Scan for the cell matching the given text and deliver its (x, y) coordinate at center. 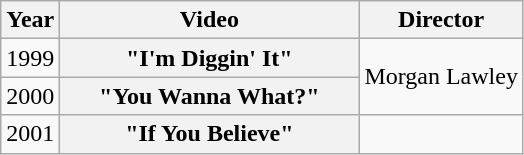
Video (210, 20)
Year (30, 20)
2000 (30, 96)
1999 (30, 58)
"I'm Diggin' It" (210, 58)
"You Wanna What?" (210, 96)
Morgan Lawley (442, 77)
Director (442, 20)
"If You Believe" (210, 134)
2001 (30, 134)
